Identify which cell holds the provided text, then report its (X, Y) central coordinate. 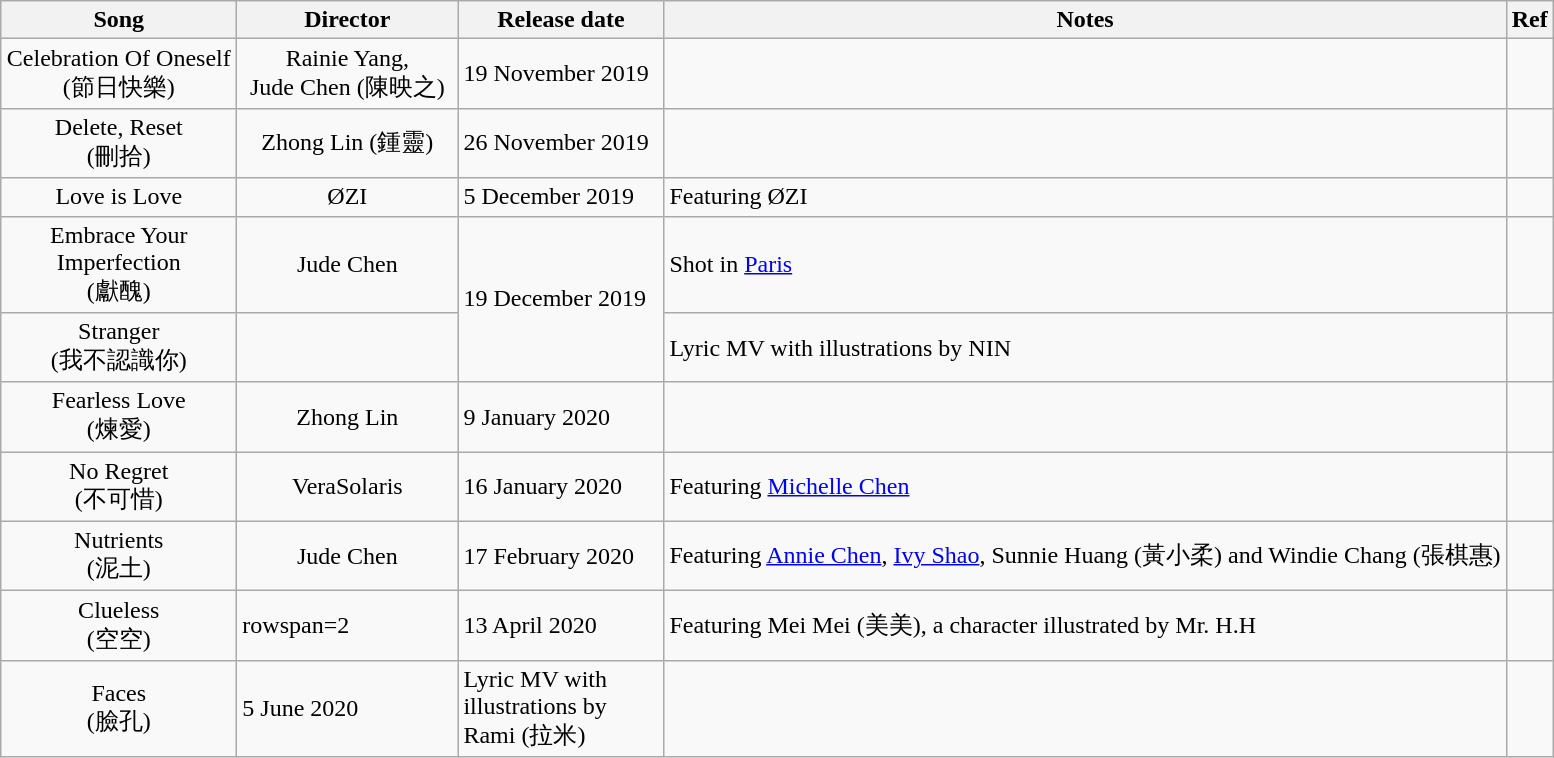
Zhong Lin (鍾靈) (348, 143)
Love is Love (119, 197)
Stranger(我不認識你) (119, 348)
Lyric MV with illustrations by NIN (1085, 348)
ØZI (348, 197)
Rainie Yang,Jude Chen (陳映之) (348, 74)
Faces(臉孔) (119, 708)
17 February 2020 (561, 556)
Notes (1085, 20)
Featuring Annie Chen, Ivy Shao, Sunnie Huang (黃小柔) and Windie Chang (張棋惠) (1085, 556)
13 April 2020 (561, 626)
Ref (1530, 20)
Fearless Love(煉愛) (119, 417)
Featuring Mei Mei (美美), a character illustrated by Mr. H.H (1085, 626)
Release date (561, 20)
Featuring ØZI (1085, 197)
16 January 2020 (561, 487)
Featuring Michelle Chen (1085, 487)
Director (348, 20)
5 June 2020 (348, 708)
VeraSolaris (348, 487)
Zhong Lin (348, 417)
Shot in Paris (1085, 264)
Clueless(空空) (119, 626)
rowspan=2 (348, 626)
5 December 2019 (561, 197)
Nutrients(泥土) (119, 556)
Lyric MV with illustrations by Rami (拉米) (561, 708)
19 November 2019 (561, 74)
Song (119, 20)
Embrace Your Imperfection(獻醜) (119, 264)
No Regret(不可惜) (119, 487)
Celebration Of Oneself(節日快樂) (119, 74)
26 November 2019 (561, 143)
Delete, Reset(刪拾) (119, 143)
19 December 2019 (561, 299)
9 January 2020 (561, 417)
